Determine the (X, Y) coordinate at the center of the cell enclosing the given text.  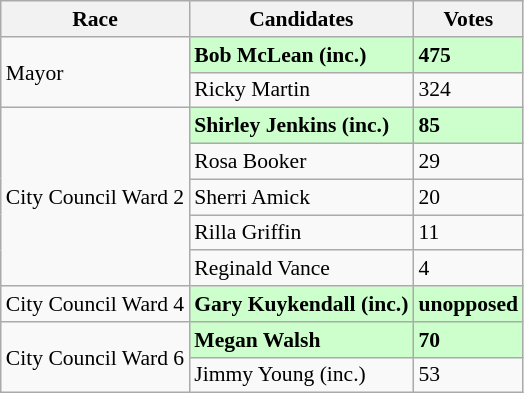
Rilla Griffin (301, 233)
City Council Ward 2 (95, 197)
4 (468, 269)
20 (468, 197)
Reginald Vance (301, 269)
Votes (468, 19)
Rosa Booker (301, 162)
29 (468, 162)
Bob McLean (inc.) (301, 55)
Candidates (301, 19)
85 (468, 126)
Megan Walsh (301, 340)
City Council Ward 4 (95, 304)
53 (468, 375)
Ricky Martin (301, 90)
City Council Ward 6 (95, 358)
Race (95, 19)
70 (468, 340)
Gary Kuykendall (inc.) (301, 304)
unopposed (468, 304)
Sherri Amick (301, 197)
Shirley Jenkins (inc.) (301, 126)
475 (468, 55)
Mayor (95, 72)
Jimmy Young (inc.) (301, 375)
324 (468, 90)
11 (468, 233)
